Identify which cell holds the provided text, then report its [X, Y] central coordinate. 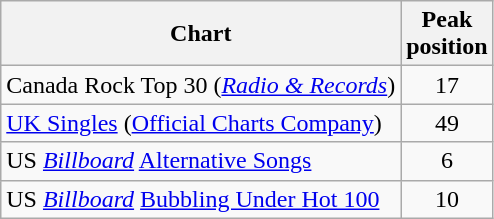
Canada Rock Top 30 (Radio & Records) [201, 85]
17 [447, 85]
6 [447, 161]
49 [447, 123]
US Billboard Bubbling Under Hot 100 [201, 199]
UK Singles (Official Charts Company) [201, 123]
10 [447, 199]
Chart [201, 34]
Peakposition [447, 34]
US Billboard Alternative Songs [201, 161]
